From the cell containing the given text, extract its center point as (X, Y) coordinate. 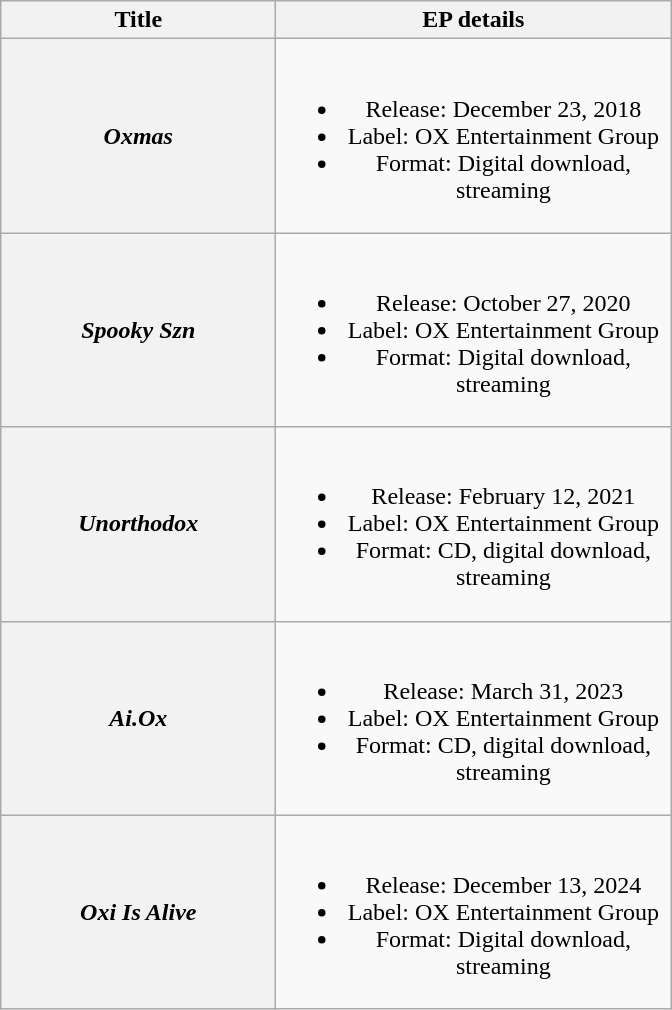
Release: March 31, 2023Label: OX Entertainment GroupFormat: CD, digital download, streaming (474, 718)
EP details (474, 20)
Title (138, 20)
Spooky Szn (138, 330)
Oxmas (138, 136)
Release: February 12, 2021Label: OX Entertainment GroupFormat: CD, digital download, streaming (474, 524)
Release: October 27, 2020Label: OX Entertainment GroupFormat: Digital download, streaming (474, 330)
Release: December 13, 2024Label: OX Entertainment GroupFormat: Digital download, streaming (474, 912)
Release: December 23, 2018Label: OX Entertainment GroupFormat: Digital download, streaming (474, 136)
Ai.Ox (138, 718)
Unorthodox (138, 524)
Oxi Is Alive (138, 912)
